Scan for the cell matching the given text and deliver its [x, y] coordinate at center. 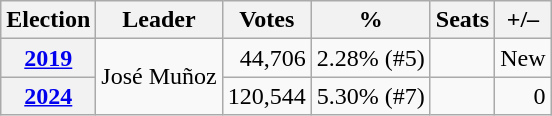
Votes [266, 20]
2024 [48, 96]
Seats [462, 20]
2.28% (#5) [370, 58]
José Muñoz [159, 77]
0 [523, 96]
% [370, 20]
120,544 [266, 96]
5.30% (#7) [370, 96]
New [523, 58]
Election [48, 20]
Leader [159, 20]
2019 [48, 58]
44,706 [266, 58]
+/– [523, 20]
